Detect which cell encompasses the target text, then output its (x, y) center coordinate. 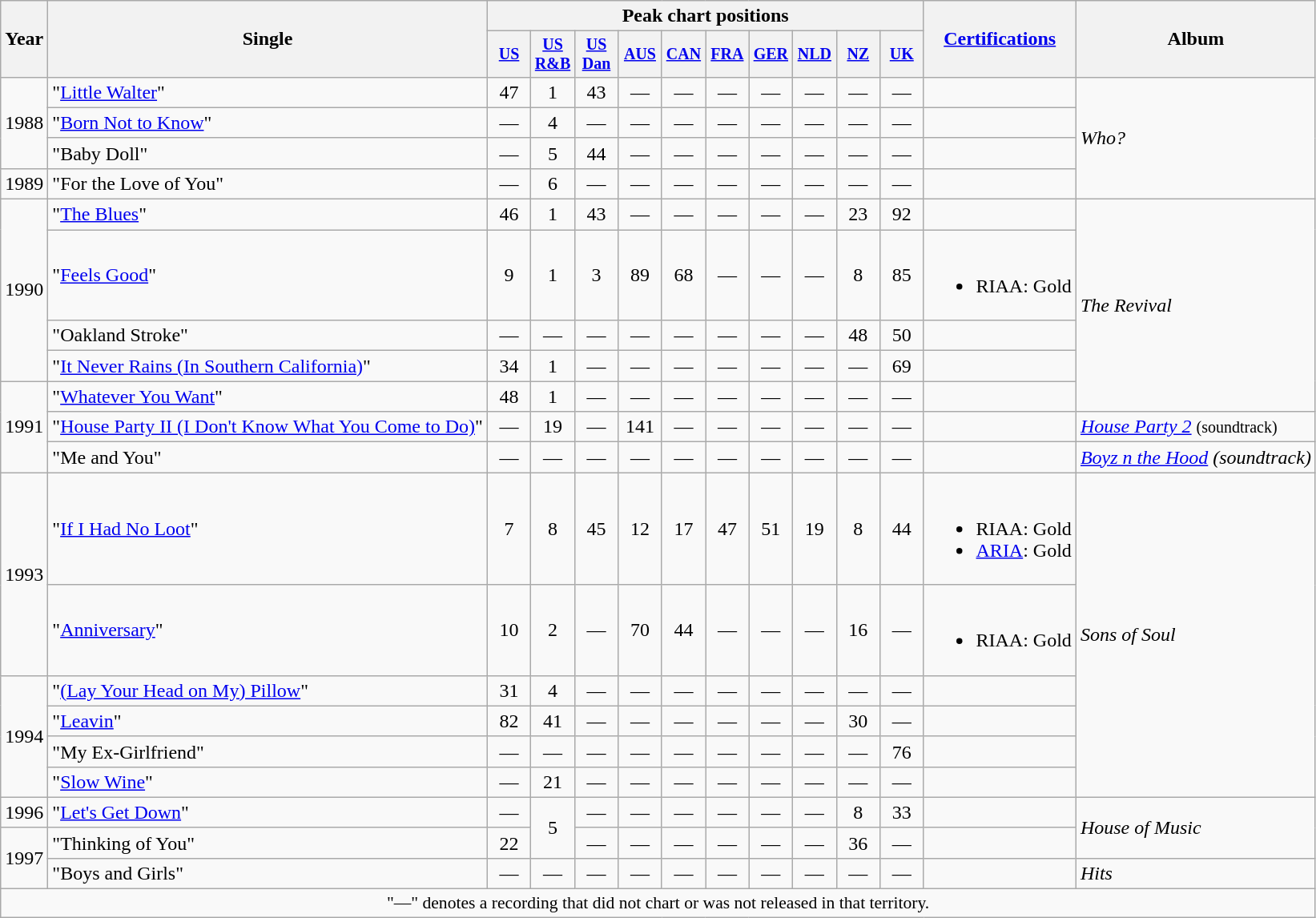
36 (858, 843)
68 (683, 276)
33 (902, 812)
NLD (815, 54)
1997 (24, 858)
"Let's Get Down" (268, 812)
1994 (24, 736)
"My Ex-Girlfriend" (268, 751)
3 (596, 276)
"—" denotes a recording that did not chart or was not released in that territory. (658, 904)
69 (902, 366)
"Oakland Stroke" (268, 336)
Certifications (1000, 39)
"Me and You" (268, 457)
6 (553, 183)
Boyz n the Hood (soundtrack) (1195, 457)
51 (771, 529)
UK (902, 54)
1989 (24, 183)
17 (683, 529)
12 (640, 529)
1991 (24, 427)
"The Blues" (268, 215)
Hits (1195, 873)
92 (902, 215)
USR&B (553, 54)
"Whatever You Want" (268, 397)
70 (640, 630)
45 (596, 529)
RIAA: GoldARIA: Gold (1000, 529)
"Feels Good" (268, 276)
41 (553, 721)
FRA (727, 54)
1993 (24, 574)
CAN (683, 54)
1988 (24, 123)
House Party 2 (soundtrack) (1195, 427)
85 (902, 276)
"Anniversary" (268, 630)
10 (509, 630)
Who? (1195, 138)
16 (858, 630)
23 (858, 215)
"(Lay Your Head on My) Pillow" (268, 691)
"Little Walter" (268, 92)
"It Never Rains (In Southern California)" (268, 366)
Sons of Soul (1195, 634)
46 (509, 215)
"House Party II (I Don't Know What You Come to Do)" (268, 427)
1990 (24, 290)
AUS (640, 54)
GER (771, 54)
Single (268, 39)
1996 (24, 812)
Peak chart positions (705, 16)
141 (640, 427)
US (509, 54)
9 (509, 276)
USDan (596, 54)
50 (902, 336)
21 (553, 782)
82 (509, 721)
"Born Not to Know" (268, 123)
"Slow Wine" (268, 782)
"Boys and Girls" (268, 873)
34 (509, 366)
76 (902, 751)
NZ (858, 54)
31 (509, 691)
The Revival (1195, 306)
"If I Had No Loot" (268, 529)
89 (640, 276)
"Baby Doll" (268, 153)
House of Music (1195, 827)
"For the Love of You" (268, 183)
"Leavin" (268, 721)
"Thinking of You" (268, 843)
30 (858, 721)
2 (553, 630)
22 (509, 843)
7 (509, 529)
Year (24, 39)
Album (1195, 39)
